Return (X, Y) of the center of cell containing provided text 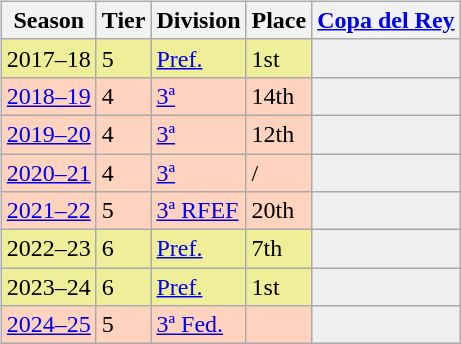
2017–18 (48, 58)
2019–20 (48, 134)
Division (198, 20)
12th (279, 134)
Season (48, 20)
2021–22 (48, 211)
/ (279, 173)
20th (279, 211)
2022–23 (48, 249)
2023–24 (48, 287)
Place (279, 20)
3ª Fed. (198, 325)
14th (279, 96)
Copa del Rey (386, 20)
3ª RFEF (198, 211)
2020–21 (48, 173)
2024–25 (48, 325)
7th (279, 249)
2018–19 (48, 96)
Tier (124, 20)
